From the cell containing the given text, extract its center point as (x, y) coordinate. 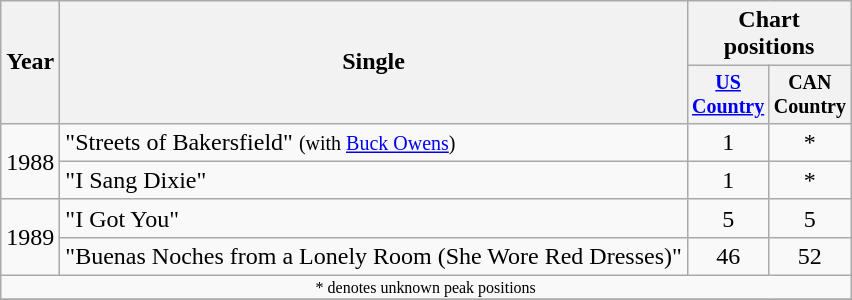
46 (728, 256)
US Country (728, 94)
"Buenas Noches from a Lonely Room (She Wore Red Dresses)" (374, 256)
"Streets of Bakersfield" (with Buck Owens) (374, 142)
"I Got You" (374, 218)
Year (30, 62)
Chart positions (768, 34)
52 (810, 256)
1988 (30, 161)
CAN Country (810, 94)
* denotes unknown peak positions (426, 288)
"I Sang Dixie" (374, 180)
1989 (30, 237)
Single (374, 62)
